Search for the cell housing the specified text and yield its (x, y) center coordinate. 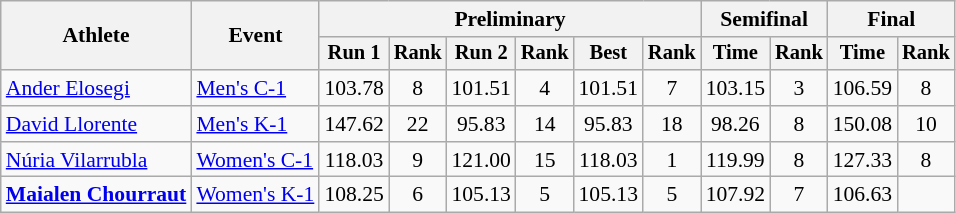
4 (545, 88)
Run 1 (354, 54)
103.78 (354, 88)
David Llorente (96, 124)
Núria Vilarrubla (96, 160)
Run 2 (480, 54)
Ander Elosegi (96, 88)
98.26 (736, 124)
Preliminary (510, 19)
6 (418, 195)
106.59 (862, 88)
15 (545, 160)
Women's K-1 (255, 195)
Best (608, 54)
18 (672, 124)
Semifinal (764, 19)
103.15 (736, 88)
107.92 (736, 195)
Final (892, 19)
3 (799, 88)
22 (418, 124)
127.33 (862, 160)
121.00 (480, 160)
106.63 (862, 195)
9 (418, 160)
Athlete (96, 36)
14 (545, 124)
Men's C-1 (255, 88)
Women's C-1 (255, 160)
Event (255, 36)
147.62 (354, 124)
150.08 (862, 124)
Men's K-1 (255, 124)
119.99 (736, 160)
1 (672, 160)
10 (926, 124)
108.25 (354, 195)
Maialen Chourraut (96, 195)
